Find where the given text appears and provide that cell's center as (x, y) coordinate. 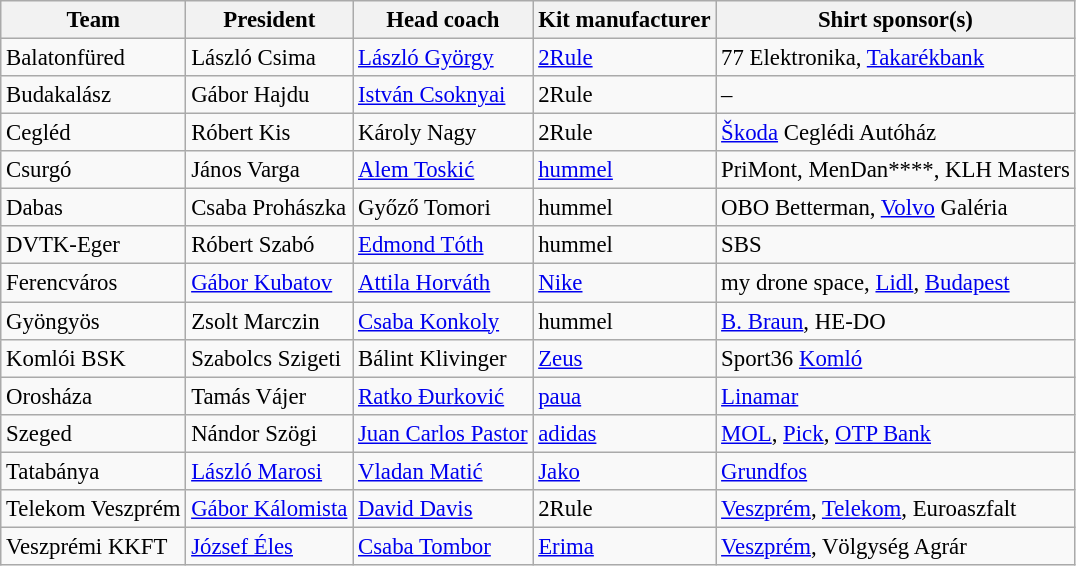
Tamás Vájer (270, 396)
Zsolt Marczin (270, 321)
Csaba Prohászka (270, 208)
Edmond Tóth (443, 245)
Csaba Konkoly (443, 321)
OBO Betterman, Volvo Galéria (896, 208)
MOL, Pick, OTP Bank (896, 433)
Szabolcs Szigeti (270, 358)
Komlói BSK (94, 358)
B. Braun, HE-DO (896, 321)
Ferencváros (94, 283)
President (270, 20)
77 Elektronika, Takarékbank (896, 58)
adidas (624, 433)
Bálint Klivinger (443, 358)
Ratko Đurković (443, 396)
Telekom Veszprém (94, 509)
PriMont, MenDan****, KLH Masters (896, 170)
Tatabánya (94, 471)
Team (94, 20)
Csurgó (94, 170)
Nándor Szögi (270, 433)
paua (624, 396)
Nike (624, 283)
László György (443, 58)
Kit manufacturer (624, 20)
Vladan Matić (443, 471)
Budakalász (94, 95)
Orosháza (94, 396)
David Davis (443, 509)
Veszprém, Telekom, Euroaszfalt (896, 509)
SBS (896, 245)
Dabas (94, 208)
Juan Carlos Pastor (443, 433)
DVTK-Eger (94, 245)
Sport36 Komló (896, 358)
– (896, 95)
Szeged (94, 433)
my drone space, Lidl, Budapest (896, 283)
Škoda Ceglédi Autóház (896, 133)
Gyöngyös (94, 321)
Erima (624, 546)
László Csima (270, 58)
Károly Nagy (443, 133)
János Varga (270, 170)
Alem Toskić (443, 170)
Veszprémi KKFT (94, 546)
Grundfos (896, 471)
Róbert Kis (270, 133)
Gábor Kubatov (270, 283)
László Marosi (270, 471)
Jako (624, 471)
István Csoknyai (443, 95)
Győző Tomori (443, 208)
Gábor Hajdu (270, 95)
Róbert Szabó (270, 245)
Head coach (443, 20)
Attila Horváth (443, 283)
Balatonfüred (94, 58)
Veszprém, Völgység Agrár (896, 546)
Zeus (624, 358)
Csaba Tombor (443, 546)
Gábor Kálomista (270, 509)
Shirt sponsor(s) (896, 20)
Cegléd (94, 133)
József Éles (270, 546)
Linamar (896, 396)
